Output the (x, y) coordinate of the center of the cell containing the given text.  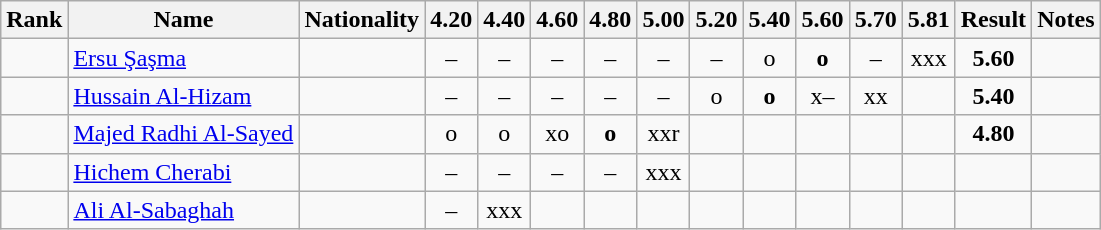
Hussain Al-Hizam (184, 96)
Rank (34, 20)
4.40 (504, 20)
xx (876, 96)
Ali Al-Sabaghah (184, 210)
5.00 (664, 20)
Notes (1066, 20)
5.81 (928, 20)
Result (993, 20)
Hichem Cherabi (184, 172)
Ersu Şaşma (184, 58)
5.70 (876, 20)
5.20 (716, 20)
Name (184, 20)
xo (558, 134)
4.20 (452, 20)
xxr (664, 134)
x– (822, 96)
Nationality (362, 20)
Majed Radhi Al-Sayed (184, 134)
4.60 (558, 20)
